Identify which cell holds the provided text, then report its [x, y] central coordinate. 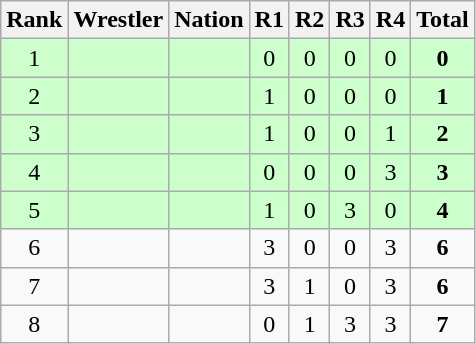
Rank [34, 20]
8 [34, 324]
5 [34, 210]
R4 [390, 20]
R2 [309, 20]
R3 [350, 20]
R1 [269, 20]
Wrestler [118, 20]
Total [443, 20]
Nation [209, 20]
